Locate the cell with the specified text and output its [X, Y] center coordinate. 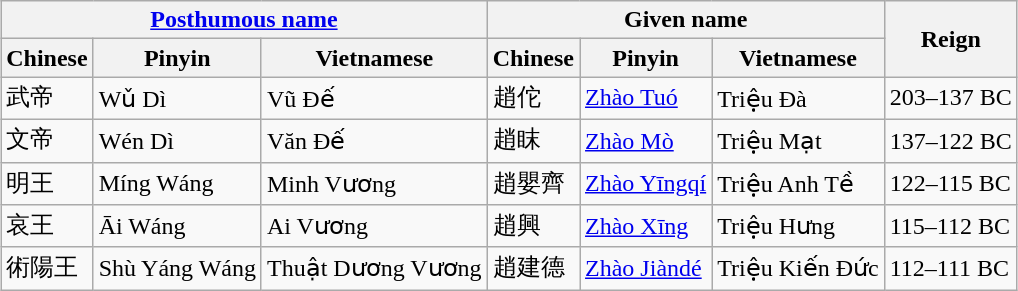
203–137 BC [950, 98]
Minh Vương [374, 184]
Văn Đế [374, 140]
Thuật Dương Vương [374, 268]
趙建德 [533, 268]
Zhào Xīng [646, 226]
Zhào Mò [646, 140]
Zhào Tuó [646, 98]
Posthumous name [244, 20]
Triệu Hưng [798, 226]
Triệu Đà [798, 98]
明王 [47, 184]
Triệu Kiến Đức [798, 268]
武帝 [47, 98]
Zhào Yīngqí [646, 184]
術陽王 [47, 268]
Reign [950, 39]
Triệu Anh Tề [798, 184]
Wǔ Dì [177, 98]
Míng Wáng [177, 184]
Given name [686, 20]
趙眜 [533, 140]
122–115 BC [950, 184]
Vũ Đế [374, 98]
Ai Vương [374, 226]
趙佗 [533, 98]
Triệu Mạt [798, 140]
Āi Wáng [177, 226]
趙嬰齊 [533, 184]
Shù Yáng Wáng [177, 268]
趙興 [533, 226]
哀王 [47, 226]
文帝 [47, 140]
137–122 BC [950, 140]
115–112 BC [950, 226]
Zhào Jiàndé [646, 268]
112–111 BC [950, 268]
Wén Dì [177, 140]
